Return [X, Y] of the center of cell containing provided text 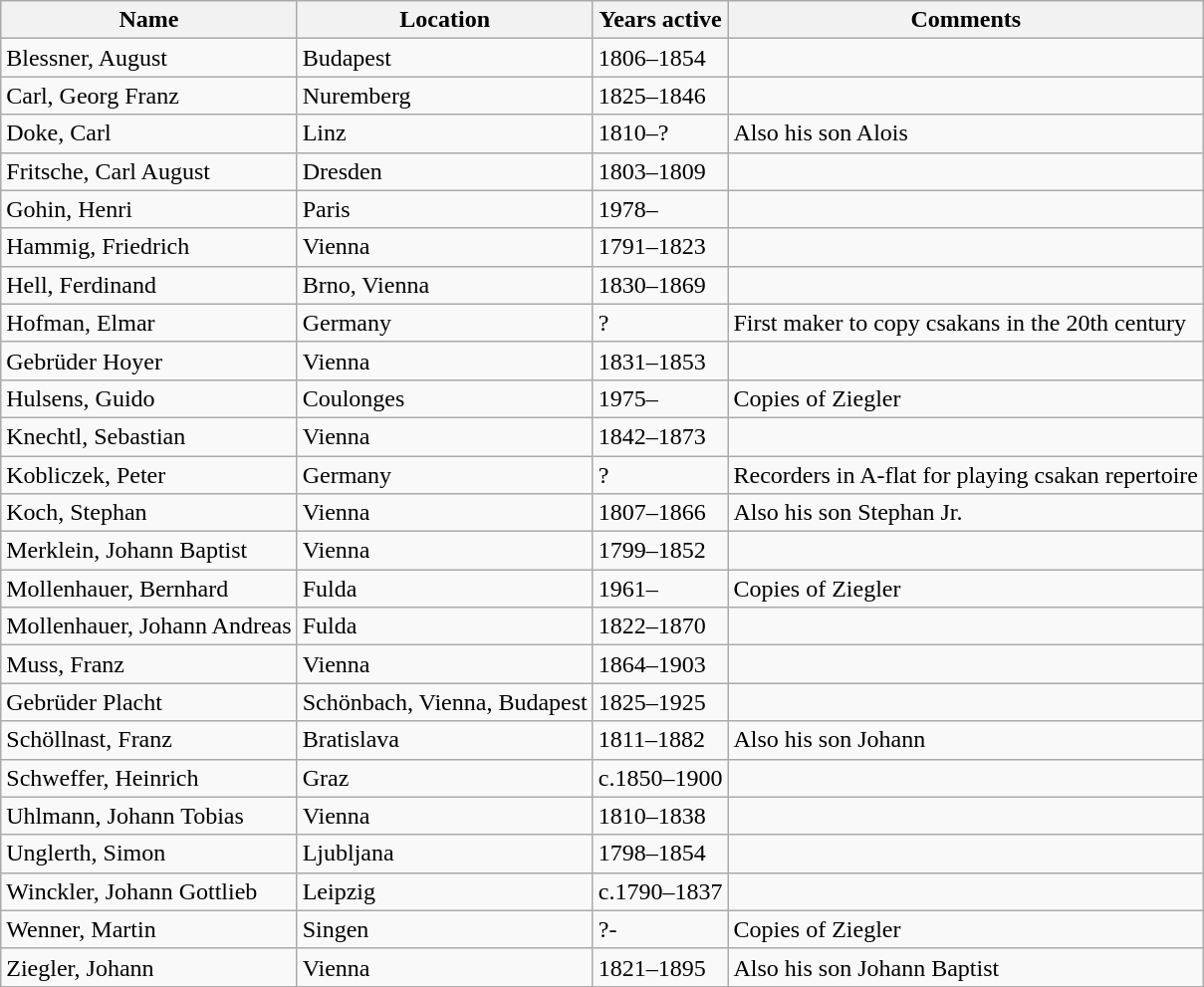
Gebrüder Hoyer [149, 361]
Comments [966, 20]
Hofman, Elmar [149, 323]
Also his son Johann Baptist [966, 967]
c.1790–1837 [660, 891]
Location [444, 20]
Years active [660, 20]
Leipzig [444, 891]
Also his son Alois [966, 133]
Unglerth, Simon [149, 854]
Coulonges [444, 398]
Wenner, Martin [149, 929]
Gohin, Henri [149, 209]
1821–1895 [660, 967]
Uhlmann, Johann Tobias [149, 816]
Budapest [444, 58]
Muss, Franz [149, 664]
1975– [660, 398]
Blessner, August [149, 58]
Nuremberg [444, 96]
Mollenhauer, Bernhard [149, 589]
Paris [444, 209]
1810–? [660, 133]
1807–1866 [660, 513]
Schöllnast, Franz [149, 740]
Doke, Carl [149, 133]
Knechtl, Sebastian [149, 436]
Koch, Stephan [149, 513]
1799–1852 [660, 551]
Merklein, Johann Baptist [149, 551]
?- [660, 929]
Ljubljana [444, 854]
Singen [444, 929]
1803–1809 [660, 171]
Carl, Georg Franz [149, 96]
Schweffer, Heinrich [149, 778]
Hell, Ferdinand [149, 285]
1830–1869 [660, 285]
Bratislava [444, 740]
Name [149, 20]
Winckler, Johann Gottlieb [149, 891]
Fritsche, Carl August [149, 171]
1806–1854 [660, 58]
Also his son Johann [966, 740]
Graz [444, 778]
Schönbach, Vienna, Budapest [444, 702]
1978– [660, 209]
1961– [660, 589]
Gebrüder Placht [149, 702]
Recorders in A-flat for playing csakan repertoire [966, 475]
1831–1853 [660, 361]
1810–1838 [660, 816]
1842–1873 [660, 436]
Ziegler, Johann [149, 967]
Also his son Stephan Jr. [966, 513]
c.1850–1900 [660, 778]
Kobliczek, Peter [149, 475]
1811–1882 [660, 740]
Brno, Vienna [444, 285]
1825–1925 [660, 702]
1798–1854 [660, 854]
Dresden [444, 171]
1822–1870 [660, 626]
Linz [444, 133]
Mollenhauer, Johann Andreas [149, 626]
Hammig, Friedrich [149, 247]
Hulsens, Guido [149, 398]
1864–1903 [660, 664]
First maker to copy csakans in the 20th century [966, 323]
1825–1846 [660, 96]
1791–1823 [660, 247]
